Search for the cell housing the specified text and yield its [x, y] center coordinate. 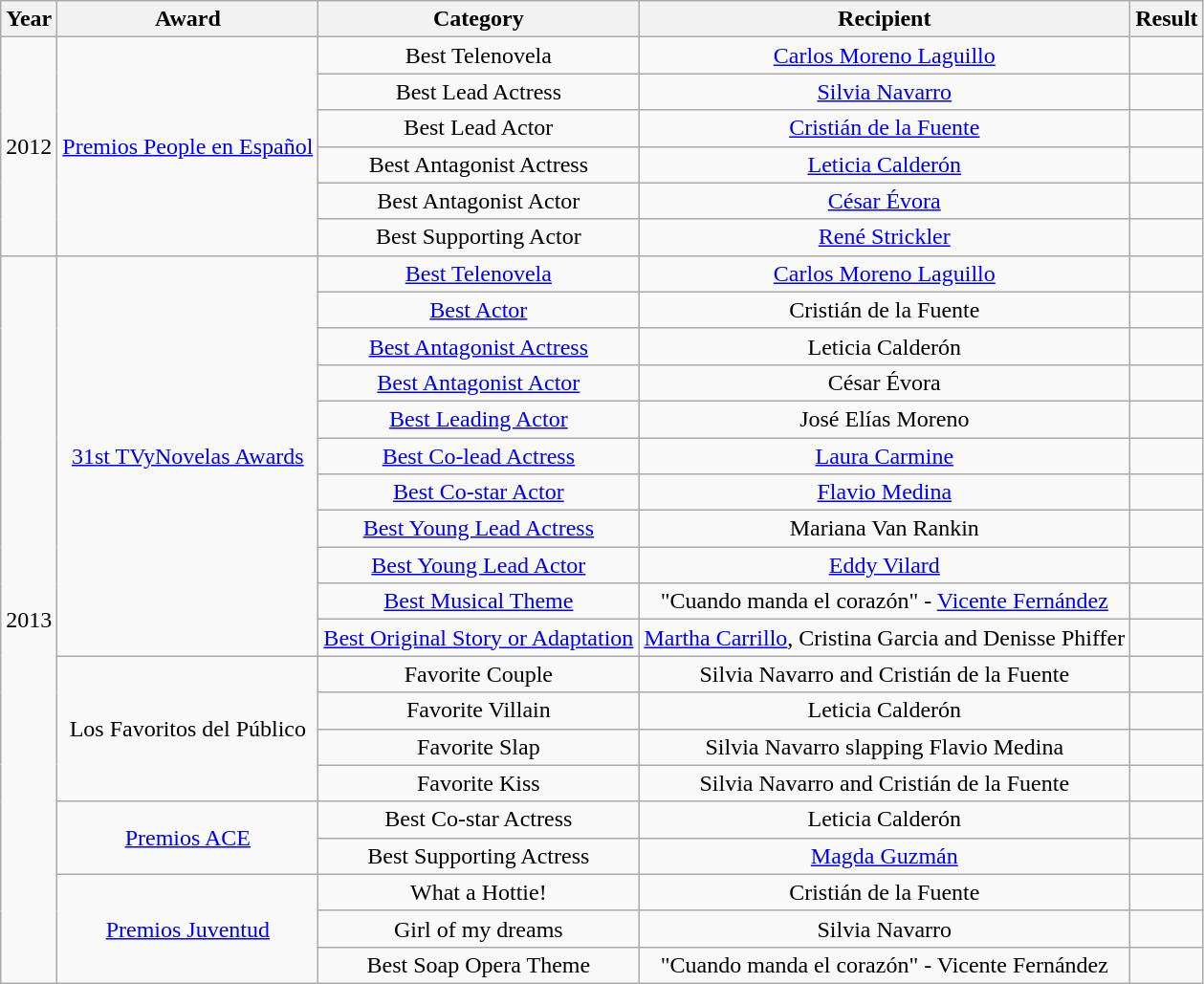
Best Co-star Actress [478, 820]
Magda Guzmán [885, 856]
Best Soap Opera Theme [478, 965]
Best Young Lead Actor [478, 565]
Best Lead Actress [478, 92]
Best Musical Theme [478, 601]
Best Actor [478, 310]
2013 [29, 620]
José Elías Moreno [885, 419]
Silvia Navarro slapping Flavio Medina [885, 747]
Premios ACE [187, 838]
Laura Carmine [885, 456]
Best Original Story or Adaptation [478, 638]
Best Supporting Actor [478, 237]
2012 [29, 146]
Result [1167, 19]
Favorite Slap [478, 747]
Los Favoritos del Público [187, 729]
Premios People en Español [187, 146]
Category [478, 19]
Best Leading Actor [478, 419]
Best Co-star Actor [478, 492]
René Strickler [885, 237]
Premios Juventud [187, 929]
Mariana Van Rankin [885, 529]
What a Hottie! [478, 892]
31st TVyNovelas Awards [187, 455]
Year [29, 19]
Award [187, 19]
Flavio Medina [885, 492]
Girl of my dreams [478, 929]
Eddy Vilard [885, 565]
Favorite Villain [478, 711]
Favorite Couple [478, 674]
Recipient [885, 19]
Favorite Kiss [478, 783]
Martha Carrillo, Cristina Garcia and Denisse Phiffer [885, 638]
Best Young Lead Actress [478, 529]
Best Co-lead Actress [478, 456]
Best Supporting Actress [478, 856]
Best Lead Actor [478, 128]
